Scan for the cell matching the given text and deliver its (x, y) coordinate at center. 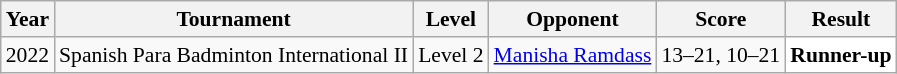
Opponent (573, 19)
13–21, 10–21 (720, 55)
Tournament (234, 19)
Manisha Ramdass (573, 55)
Score (720, 19)
Result (840, 19)
Spanish Para Badminton International II (234, 55)
Year (28, 19)
Runner-up (840, 55)
2022 (28, 55)
Level 2 (450, 55)
Level (450, 19)
